Detect which cell encompasses the target text, then output its [X, Y] center coordinate. 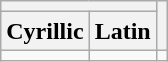
Latin [122, 31]
Cyrillic [45, 31]
